Pinpoint the cell where the given text exists, returning its (x, y) midpoint coordinate. 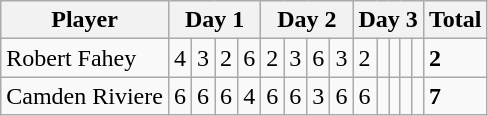
Day 2 (307, 20)
Player (85, 20)
Day 3 (388, 20)
Camden Riviere (85, 96)
Day 1 (214, 20)
7 (455, 96)
Total (455, 20)
Robert Fahey (85, 58)
